Locate the cell with the specified text and output its [x, y] center coordinate. 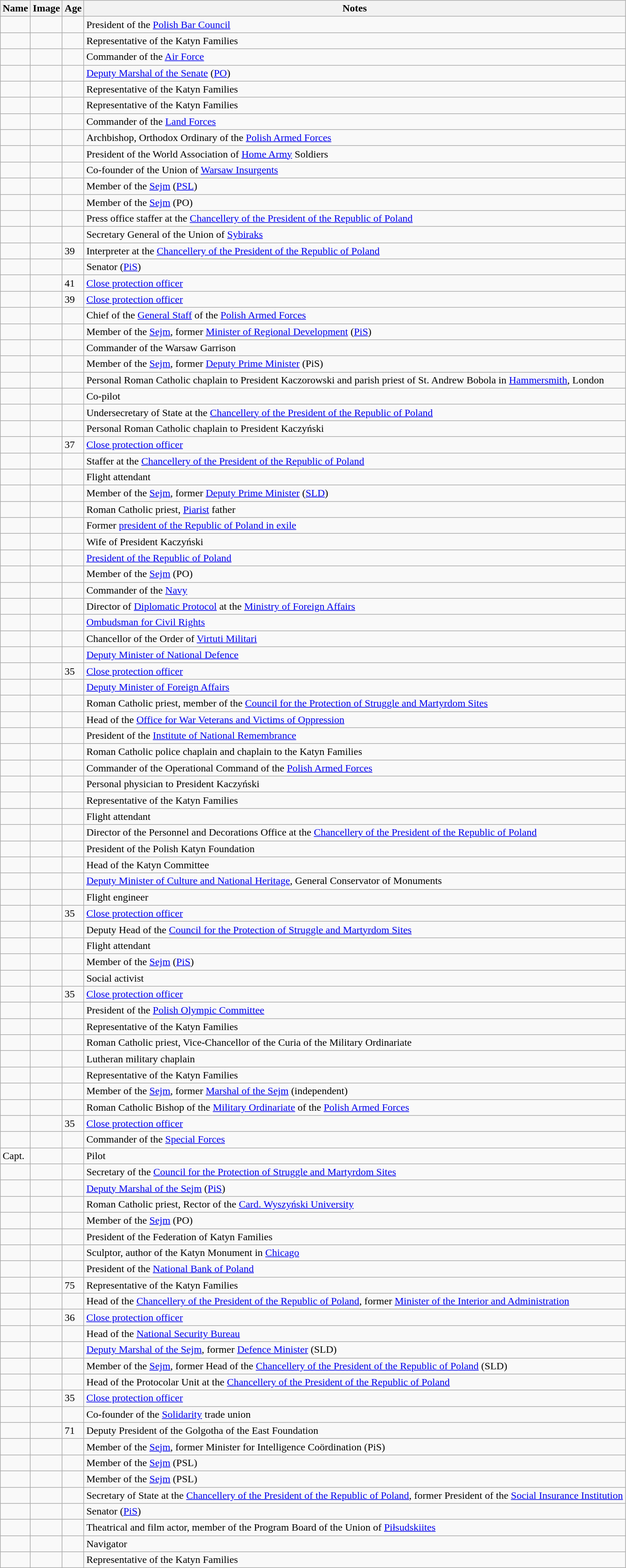
President of the National Bank of Poland [355, 1269]
Commander of the Special Forces [355, 1140]
Archbishop, Orthodox Ordinary of the Polish Armed Forces [355, 138]
Wife of President Kaczyński [355, 542]
Member of the Sejm, former Minister for Intelligence Coördination (PiS) [355, 1447]
Commander of the Warsaw Garrison [355, 348]
Deputy Marshal of the Sejm (PiS) [355, 1188]
President of the Polish Katyn Foundation [355, 849]
Member of the Sejm (PiS) [355, 962]
Ombudsman for Civil Rights [355, 622]
Head of the Katyn Committee [355, 865]
Roman Catholic priest, Rector of the Card. Wyszyński University [355, 1204]
Theatrical and film actor, member of the Program Board of the Union of Piłsudskiites [355, 1528]
Deputy President of the Golgotha of the East Foundation [355, 1430]
President of the Republic of Poland [355, 558]
Interpreter at the Chancellery of the President of the Republic of Poland [355, 251]
Head of the National Security Bureau [355, 1334]
Member of the Sejm, former Marshal of the Sejm (independent) [355, 1091]
Navigator [355, 1544]
Roman Catholic police chaplain and chaplain to the Katyn Families [355, 752]
Social activist [355, 978]
Age [73, 8]
Co-pilot [355, 396]
Commander of the Navy [355, 590]
36 [73, 1317]
Commander of the Land Forces [355, 121]
Secretary General of the Union of Sybiraks [355, 235]
Head of the Chancellery of the President of the Republic of Poland, former Minister of the Interior and Administration [355, 1301]
Sculptor, author of the Katyn Monument in Chicago [355, 1253]
Name [15, 8]
Chancellor of the Order of Virtuti Militari [355, 639]
President of the Polish Olympic Committee [355, 1011]
Deputy Head of the Council for the Protection of Struggle and Martyrdom Sites [355, 929]
Head of the Protocolar Unit at the Chancellery of the President of the Republic of Poland [355, 1382]
Lutheran military chaplain [355, 1059]
37 [73, 445]
Personal Roman Catholic chaplain to President Kaczyński [355, 428]
Member of the Sejm, former Head of the Chancellery of the President of the Republic of Poland (SLD) [355, 1366]
Deputy Minister of Culture and National Heritage, General Conservator of Monuments [355, 881]
71 [73, 1430]
Flight engineer [355, 897]
Chief of the General Staff of the Polish Armed Forces [355, 315]
Commander of the Operational Command of the Polish Armed Forces [355, 768]
Roman Catholic priest, Vice-Chancellor of the Curia of the Military Ordinariate [355, 1043]
Director of the Personnel and Decorations Office at the Chancellery of the President of the Republic of Poland [355, 833]
Deputy Marshal of the Sejm, former Defence Minister (SLD) [355, 1350]
Press office staffer at the Chancellery of the President of the Republic of Poland [355, 219]
Image [47, 8]
Personal physician to President Kaczyński [355, 784]
Director of Diplomatic Protocol at the Ministry of Foreign Affairs [355, 606]
President of the Polish Bar Council [355, 25]
President of the World Association of Home Army Soldiers [355, 154]
Notes [355, 8]
Personal Roman Catholic chaplain to President Kaczorowski and parish priest of St. Andrew Bobola in Hammersmith, London [355, 380]
Roman Catholic Bishop of the Military Ordinariate of the Polish Armed Forces [355, 1107]
75 [73, 1285]
Capt. [15, 1156]
Co-founder of the Solidarity trade union [355, 1414]
Secretary of State at the Chancellery of the President of the Republic of Poland, former President of the Social Insurance Institution [355, 1495]
Pilot [355, 1156]
Head of the Office for War Veterans and Victims of Oppression [355, 720]
Deputy Marshal of the Senate (PO) [355, 73]
Deputy Minister of Foreign Affairs [355, 687]
Member of the Sejm, former Deputy Prime Minister (SLD) [355, 493]
Undersecretary of State at the Chancellery of the President of the Republic of Poland [355, 412]
Deputy Minister of National Defence [355, 655]
Roman Catholic priest, Piarist father [355, 510]
Co-founder of the Union of Warsaw Insurgents [355, 170]
Roman Catholic priest, member of the Council for the Protection of Struggle and Martyrdom Sites [355, 703]
Member of the Sejm, former Minister of Regional Development (PiS) [355, 332]
41 [73, 283]
Former president of the Republic of Poland in exile [355, 526]
Member of the Sejm, former Deputy Prime Minister (PiS) [355, 364]
Commander of the Air Force [355, 57]
Secretary of the Council for the Protection of Struggle and Martyrdom Sites [355, 1172]
Staffer at the Chancellery of the President of the Republic of Poland [355, 461]
President of the Institute of National Remembrance [355, 736]
President of the Federation of Katyn Families [355, 1237]
